Detect which cell encompasses the target text, then output its (X, Y) center coordinate. 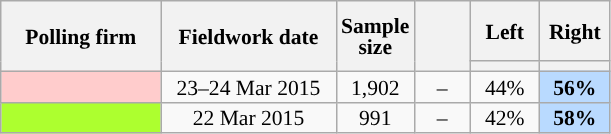
Right (575, 31)
56% (575, 86)
Samplesize (375, 36)
42% (505, 118)
991 (375, 118)
22 Mar 2015 (248, 118)
Fieldwork date (248, 36)
Left (505, 31)
44% (505, 86)
Polling firm (81, 36)
58% (575, 118)
1,902 (375, 86)
23–24 Mar 2015 (248, 86)
